Determine the [x, y] coordinate at the center of the cell enclosing the given text.  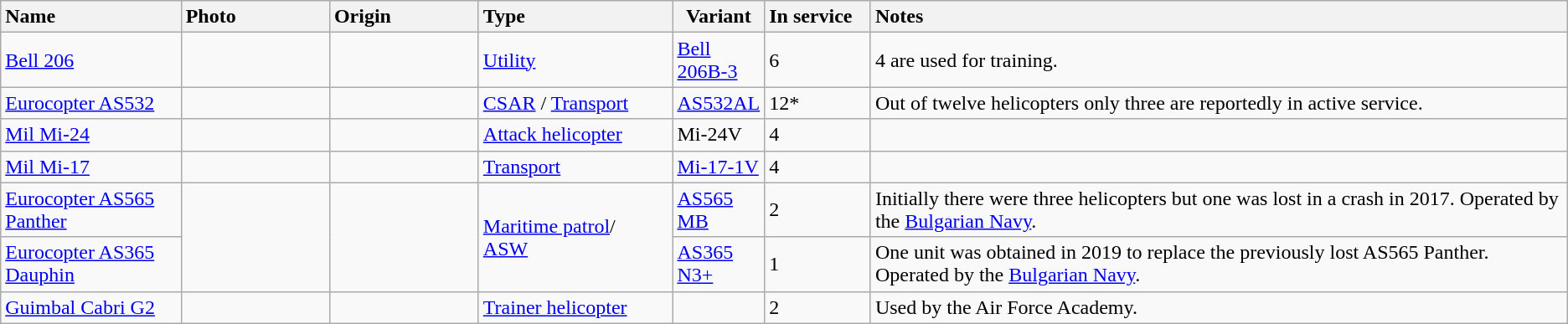
Origin [404, 17]
AS365 N3+ [719, 265]
Out of twelve helicopters only three are reportedly in active service. [1219, 103]
Used by the Air Force Academy. [1219, 307]
Eurocopter AS532 [90, 103]
AS565 MB [719, 209]
Guimbal Cabri G2 [90, 307]
CSAR / Transport [575, 103]
One unit was obtained in 2019 to replace the previously lost AS565 Panther. Operated by the Bulgarian Navy. [1219, 265]
Mi-17-1V [719, 167]
Eurocopter AS365 Dauphin [90, 265]
Mil Mi-17 [90, 167]
In service [818, 17]
1 [818, 265]
4 are used for training. [1219, 60]
6 [818, 60]
Mil Mi-24 [90, 135]
Transport [575, 167]
Name [90, 17]
Trainer helicopter [575, 307]
Utility [575, 60]
Variant [719, 17]
Notes [1219, 17]
Mi-24V [719, 135]
Bell 206 [90, 60]
Photo [255, 17]
Maritime patrol/ASW [575, 237]
Initially there were three helicopters but one was lost in a crash in 2017. Operated by the Bulgarian Navy. [1219, 209]
Eurocopter AS565 Panther [90, 209]
Attack helicopter [575, 135]
AS532AL [719, 103]
Type [575, 17]
12* [818, 103]
Bell 206B-3 [719, 60]
